Pinpoint the cell where the given text exists, returning its (x, y) midpoint coordinate. 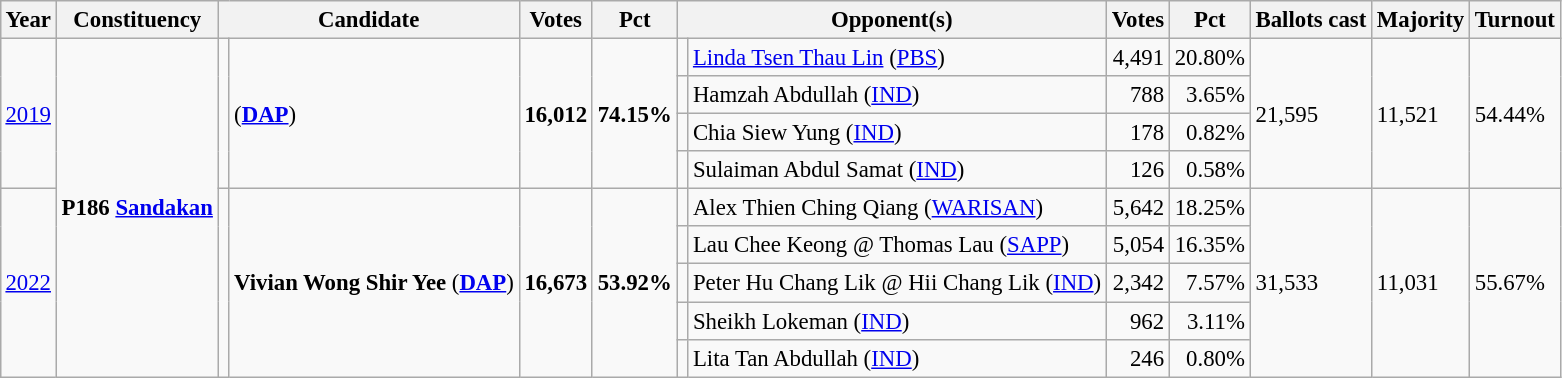
Constituency (137, 20)
Sheikh Lokeman (IND) (898, 321)
178 (1138, 133)
Candidate (368, 20)
5,642 (1138, 208)
20.80% (1210, 57)
16,012 (556, 113)
7.57% (1210, 283)
Hamzah Abdullah (IND) (898, 95)
16,673 (556, 283)
3.65% (1210, 95)
31,533 (1310, 283)
Vivian Wong Shir Yee (DAP) (374, 283)
Lau Chee Keong @ Thomas Lau (SAPP) (898, 245)
0.80% (1210, 358)
Opponent(s) (892, 20)
Alex Thien Ching Qiang (WARISAN) (898, 208)
Peter Hu Chang Lik @ Hii Chang Lik (IND) (898, 283)
54.44% (1514, 113)
(DAP) (374, 113)
0.58% (1210, 170)
246 (1138, 358)
Turnout (1514, 20)
126 (1138, 170)
3.11% (1210, 321)
2022 (28, 283)
Chia Siew Yung (IND) (898, 133)
18.25% (1210, 208)
Lita Tan Abdullah (IND) (898, 358)
962 (1138, 321)
Year (28, 20)
5,054 (1138, 245)
0.82% (1210, 133)
21,595 (1310, 113)
Sulaiman Abdul Samat (IND) (898, 170)
2019 (28, 113)
4,491 (1138, 57)
53.92% (634, 283)
788 (1138, 95)
11,521 (1421, 113)
16.35% (1210, 245)
Majority (1421, 20)
Linda Tsen Thau Lin (PBS) (898, 57)
2,342 (1138, 283)
74.15% (634, 113)
P186 Sandakan (137, 207)
Ballots cast (1310, 20)
11,031 (1421, 283)
55.67% (1514, 283)
